Return (X, Y) of the center of cell containing provided text 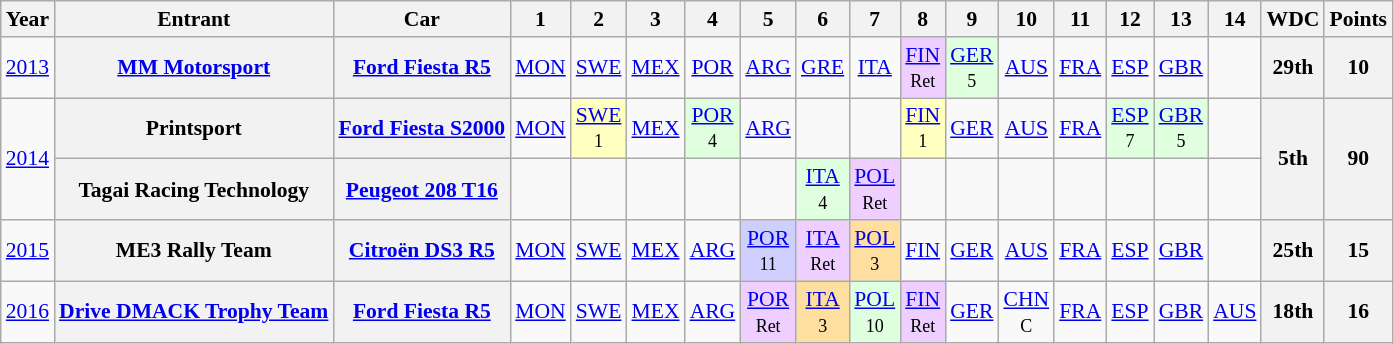
Tagai Racing Technology (194, 190)
3 (655, 19)
12 (1130, 19)
18th (1292, 312)
PORRet (768, 312)
MM Motorsport (194, 68)
GBR5 (1182, 128)
POL10 (874, 312)
Citroën DS3 R5 (422, 250)
6 (822, 19)
1 (540, 19)
ITA3 (822, 312)
2014 (28, 159)
2015 (28, 250)
POL3 (874, 250)
ESP7 (1130, 128)
POR (713, 68)
Ford Fiesta S2000 (422, 128)
13 (1182, 19)
Peugeot 208 T16 (422, 190)
ITARet (822, 250)
5th (1292, 159)
7 (874, 19)
POLRet (874, 190)
Drive DMACK Trophy Team (194, 312)
9 (972, 19)
POR11 (768, 250)
SWE1 (599, 128)
ITA (874, 68)
14 (1234, 19)
25th (1292, 250)
GER5 (972, 68)
ITA4 (822, 190)
2016 (28, 312)
POR4 (713, 128)
ME3 Rally Team (194, 250)
8 (922, 19)
WDC (1292, 19)
Car (422, 19)
4 (713, 19)
Entrant (194, 19)
CHNC (1026, 312)
29th (1292, 68)
Printsport (194, 128)
11 (1080, 19)
2 (599, 19)
15 (1358, 250)
2013 (28, 68)
FIN (922, 250)
16 (1358, 312)
FIN1 (922, 128)
5 (768, 19)
90 (1358, 159)
Points (1358, 19)
Year (28, 19)
GRE (822, 68)
